Detect which cell encompasses the target text, then output its [X, Y] center coordinate. 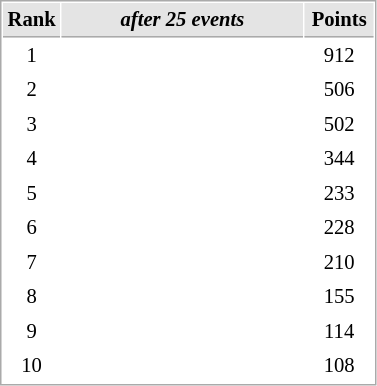
912 [340, 56]
155 [340, 296]
1 [32, 56]
114 [340, 332]
228 [340, 228]
502 [340, 124]
8 [32, 296]
9 [32, 332]
7 [32, 262]
6 [32, 228]
after 25 events [183, 20]
2 [32, 90]
344 [340, 158]
4 [32, 158]
5 [32, 194]
Points [340, 20]
10 [32, 366]
3 [32, 124]
108 [340, 366]
506 [340, 90]
210 [340, 262]
Rank [32, 20]
233 [340, 194]
